Output the [X, Y] coordinate of the center of the cell containing the given text.  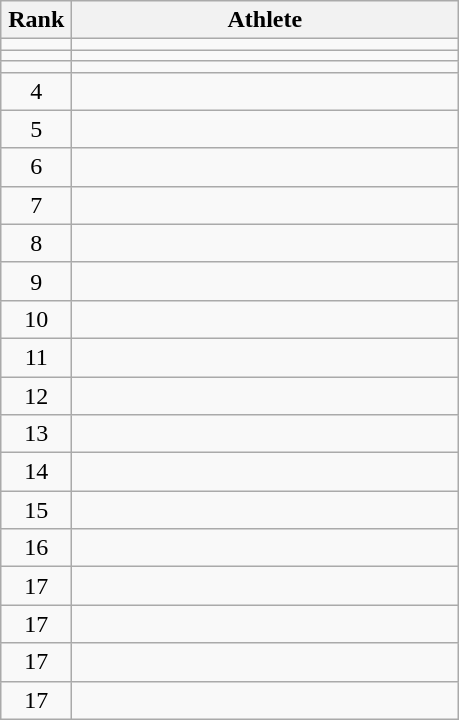
13 [36, 434]
15 [36, 510]
9 [36, 281]
Athlete [265, 20]
16 [36, 548]
12 [36, 395]
5 [36, 129]
8 [36, 243]
6 [36, 167]
14 [36, 472]
10 [36, 319]
7 [36, 205]
4 [36, 91]
Rank [36, 20]
11 [36, 357]
